Identify which cell holds the provided text, then report its (X, Y) central coordinate. 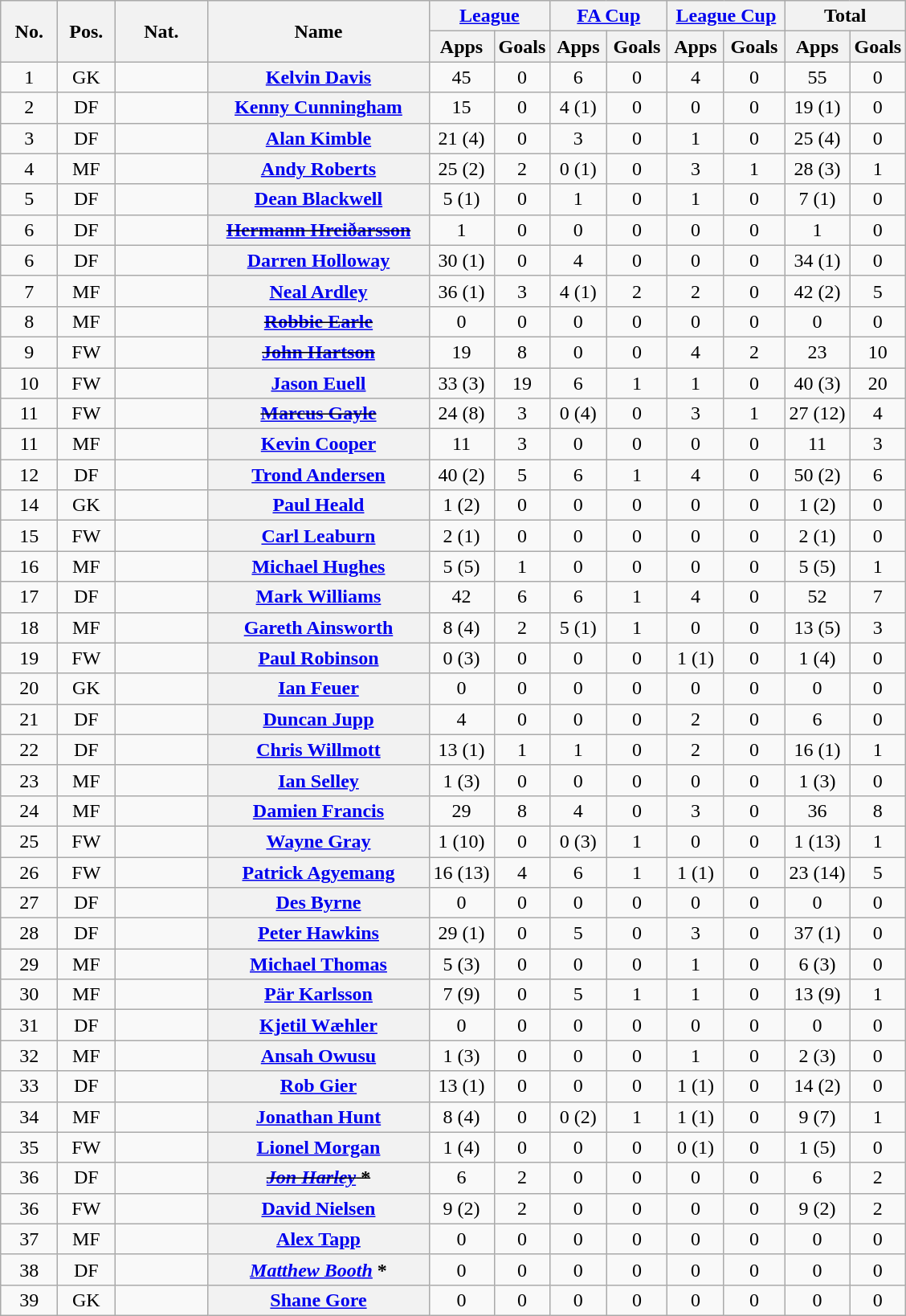
13 (9) (818, 995)
Kenny Cunningham (318, 108)
Duncan Jupp (318, 719)
34 (1) (818, 260)
12 (29, 475)
5 (3) (461, 964)
37 (29, 1239)
Peter Hawkins (318, 934)
27 (12) (818, 414)
29 (1) (461, 934)
Matthew Booth * (318, 1269)
30 (29, 995)
45 (461, 77)
52 (818, 597)
50 (2) (818, 475)
Damien Francis (318, 811)
42 (2) (818, 291)
Paul Robinson (318, 658)
Robbie Earle (318, 321)
Des Byrne (318, 903)
Trond Andersen (318, 475)
18 (29, 627)
Darren Holloway (318, 260)
31 (29, 1025)
27 (29, 903)
37 (1) (818, 934)
24 (29, 811)
2 (3) (818, 1056)
Alan Kimble (318, 138)
Nat. (161, 31)
Name (318, 31)
Chris Willmott (318, 750)
Carl Leaburn (318, 536)
Ansah Owusu (318, 1056)
14 (29, 505)
40 (2) (461, 475)
Marcus Gayle (318, 414)
Rob Gier (318, 1086)
14 (2) (818, 1086)
23 (14) (818, 872)
22 (29, 750)
35 (29, 1147)
36 (1) (461, 291)
42 (461, 597)
Hermann Hreiðarsson (318, 230)
Patrick Agyemang (318, 872)
55 (818, 77)
9 (29, 352)
Wayne Gray (318, 841)
28 (29, 934)
21 (29, 719)
No. (29, 31)
League Cup (726, 16)
25 (2) (461, 169)
0 (2) (578, 1117)
Kelvin Davis (318, 77)
25 (4) (818, 138)
17 (29, 597)
16 (13) (461, 872)
33 (3) (461, 383)
26 (29, 872)
19 (1) (818, 108)
Jason Euell (318, 383)
Paul Heald (318, 505)
25 (29, 841)
Gareth Ainsworth (318, 627)
0 (4) (578, 414)
16 (29, 566)
1 (13) (818, 841)
7 (1) (818, 199)
30 (1) (461, 260)
Michael Hughes (318, 566)
40 (3) (818, 383)
24 (8) (461, 414)
John Hartson (318, 352)
Andy Roberts (318, 169)
Pär Karlsson (318, 995)
Kjetil Wæhler (318, 1025)
League (490, 16)
Dean Blackwell (318, 199)
Total (845, 16)
Kevin Cooper (318, 444)
Neal Ardley (318, 291)
1 (10) (461, 841)
7 (9) (461, 995)
13 (5) (818, 627)
9 (7) (818, 1117)
Mark Williams (318, 597)
Ian Feuer (318, 689)
FA Cup (609, 16)
Jonathan Hunt (318, 1117)
33 (29, 1086)
28 (3) (818, 169)
34 (29, 1117)
38 (29, 1269)
32 (29, 1056)
Shane Gore (318, 1300)
Pos. (87, 31)
Alex Tapp (318, 1239)
Michael Thomas (318, 964)
1 (5) (818, 1147)
Jon Harley * (318, 1178)
16 (1) (818, 750)
Ian Selley (318, 780)
Lionel Morgan (318, 1147)
39 (29, 1300)
21 (4) (461, 138)
David Nielsen (318, 1208)
6 (3) (818, 964)
